Scan for the cell matching the given text and deliver its [x, y] coordinate at center. 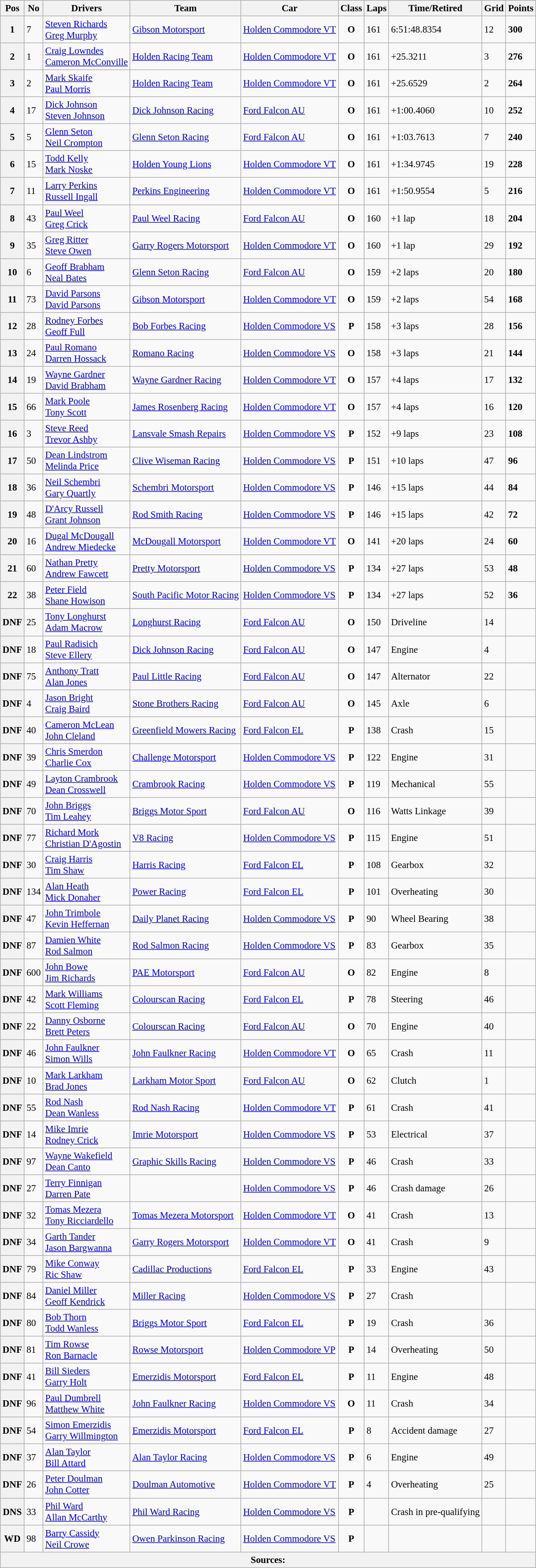
Stone Brothers Racing [186, 703]
+25.3211 [435, 57]
77 [33, 838]
Lansvale Smash Repairs [186, 434]
Anthony Tratt Alan Jones [87, 677]
Nathan Pretty Andrew Fawcett [87, 568]
Cadillac Productions [186, 1269]
216 [521, 191]
No [33, 8]
Alan Heath Mick Donaher [87, 892]
Wayne Gardner Racing [186, 380]
David Parsons David Parsons [87, 299]
252 [521, 110]
151 [377, 461]
240 [521, 138]
Mark Larkham Brad Jones [87, 1080]
300 [521, 30]
Holden Young Lions [186, 164]
Mechanical [435, 784]
Power Racing [186, 892]
Wheel Bearing [435, 919]
62 [377, 1080]
Rod Nash Dean Wanless [87, 1107]
South Pacific Motor Racing [186, 596]
Schembri Motorsport [186, 488]
Paul Radisich Steve Ellery [87, 649]
Barry Cassidy Neil Crowe [87, 1538]
23 [494, 434]
Car [290, 8]
Layton Crambrook Dean Crosswell [87, 784]
John Bowe Jim Richards [87, 973]
81 [33, 1350]
61 [377, 1107]
122 [377, 758]
WD [13, 1538]
Imrie Motorsport [186, 1135]
Alan Taylor Bill Attard [87, 1457]
+1:50.9554 [435, 191]
Paul Romano Darren Hossack [87, 353]
Romano Racing [186, 353]
Dugal McDougall Andrew Miedecke [87, 541]
V8 Racing [186, 838]
141 [377, 541]
83 [377, 946]
Owen Parkinson Racing [186, 1538]
97 [33, 1161]
McDougall Motorsport [186, 541]
Rodney Forbes Geoff Full [87, 326]
132 [521, 380]
Dick Johnson Steven Johnson [87, 110]
Phil Ward Racing [186, 1512]
Crash in pre-qualifying [435, 1512]
Pretty Motorsport [186, 568]
Greg Ritter Steve Owen [87, 245]
Mark Skaife Paul Morris [87, 83]
152 [377, 434]
98 [33, 1538]
Holden Commodore VP [290, 1350]
Tomas Mezera Tony Ricciardello [87, 1216]
Steven Richards Greg Murphy [87, 30]
Jason Bright Craig Baird [87, 703]
Peter Field Shane Howison [87, 596]
Greenfield Mowers Racing [186, 730]
Tim Rowse Ron Barnacle [87, 1350]
Doulman Automotive [186, 1485]
115 [377, 838]
204 [521, 219]
145 [377, 703]
Harris Racing [186, 865]
600 [33, 973]
78 [377, 999]
Paul Dumbrell Matthew White [87, 1404]
+10 laps [435, 461]
119 [377, 784]
Mark Poole Tony Scott [87, 407]
Larkham Motor Sport [186, 1080]
Electrical [435, 1135]
Mike Conway Ric Shaw [87, 1269]
Steering [435, 999]
Bob Forbes Racing [186, 326]
120 [521, 407]
John Trimbole Kevin Heffernan [87, 919]
Wayne Gardner David Brabham [87, 380]
Paul Weel Racing [186, 219]
Wayne Wakefield Dean Canto [87, 1161]
+25.6529 [435, 83]
Accident damage [435, 1431]
75 [33, 677]
Driveline [435, 622]
Danny Osborne Brett Peters [87, 1026]
180 [521, 272]
Bob Thorn Todd Wanless [87, 1323]
80 [33, 1323]
Steve Reed Trevor Ashby [87, 434]
Garth Tander Jason Bargwanna [87, 1242]
Sources: [268, 1560]
Alan Taylor Racing [186, 1457]
150 [377, 622]
Craig Lowndes Cameron McConville [87, 57]
Neil Schembri Gary Quartly [87, 488]
Richard Mork Christian D'Agostin [87, 838]
Larry Perkins Russell Ingall [87, 191]
Simon Emerzidis Garry Willmington [87, 1431]
72 [521, 515]
DNS [13, 1512]
Miller Racing [186, 1296]
66 [33, 407]
101 [377, 892]
90 [377, 919]
+9 laps [435, 434]
Tony Longhurst Adam Macrow [87, 622]
Grid [494, 8]
Mike Imrie Rodney Crick [87, 1135]
Team [186, 8]
Geoff Brabham Neal Bates [87, 272]
Challenge Motorsport [186, 758]
87 [33, 946]
65 [377, 1054]
Drivers [87, 8]
Rod Salmon Racing [186, 946]
51 [494, 838]
116 [377, 811]
138 [377, 730]
PAE Motorsport [186, 973]
Axle [435, 703]
Glenn Seton Neil Crompton [87, 138]
Daniel Miller Geoff Kendrick [87, 1296]
Rod Nash Racing [186, 1107]
276 [521, 57]
Time/Retired [435, 8]
Dean Lindstrom Melinda Price [87, 461]
82 [377, 973]
Paul Weel Greg Crick [87, 219]
+1:03.7613 [435, 138]
73 [33, 299]
Class [351, 8]
Phil Ward Allan McCarthy [87, 1512]
6:51:48.8354 [435, 30]
Pos [13, 8]
264 [521, 83]
168 [521, 299]
Rod Smith Racing [186, 515]
Crambrook Racing [186, 784]
Perkins Engineering [186, 191]
Cameron McLean John Cleland [87, 730]
Daily Planet Racing [186, 919]
Tomas Mezera Motorsport [186, 1216]
31 [494, 758]
Points [521, 8]
Clive Wiseman Racing [186, 461]
Bill Sieders Garry Holt [87, 1377]
Longhurst Racing [186, 622]
Peter Doulman John Cotter [87, 1485]
+1:00.4060 [435, 110]
James Rosenberg Racing [186, 407]
Mark Williams Scott Fleming [87, 999]
John Faulkner Simon Wills [87, 1054]
228 [521, 164]
Crash damage [435, 1188]
Todd Kelly Mark Noske [87, 164]
79 [33, 1269]
Alternator [435, 677]
Damien White Rod Salmon [87, 946]
Watts Linkage [435, 811]
Graphic Skills Racing [186, 1161]
44 [494, 488]
+20 laps [435, 541]
Laps [377, 8]
29 [494, 245]
144 [521, 353]
Chris Smerdon Charlie Cox [87, 758]
D'Arcy Russell Grant Johnson [87, 515]
Rowse Motorsport [186, 1350]
John Briggs Tim Leahey [87, 811]
192 [521, 245]
Paul Little Racing [186, 677]
52 [494, 596]
156 [521, 326]
Clutch [435, 1080]
Terry Finnigan Darren Pate [87, 1188]
+1:34.9745 [435, 164]
Craig Harris Tim Shaw [87, 865]
